Pinpoint the cell where the given text exists, returning its (X, Y) midpoint coordinate. 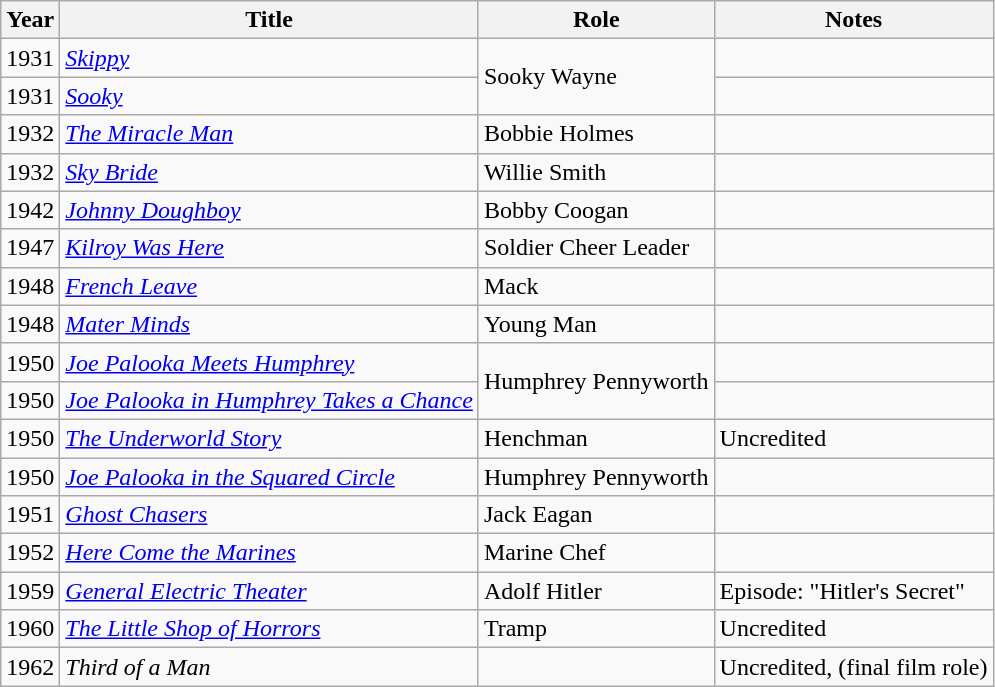
1951 (30, 515)
Young Man (596, 324)
Willie Smith (596, 172)
1952 (30, 553)
Uncredited, (final film role) (854, 667)
General Electric Theater (270, 591)
Third of a Man (270, 667)
The Underworld Story (270, 438)
Ghost Chasers (270, 515)
Johnny Doughboy (270, 210)
1947 (30, 248)
Henchman (596, 438)
Sky Bride (270, 172)
Kilroy Was Here (270, 248)
French Leave (270, 286)
1960 (30, 629)
1962 (30, 667)
The Little Shop of Horrors (270, 629)
Joe Palooka Meets Humphrey (270, 362)
Marine Chef (596, 553)
Sooky (270, 96)
The Miracle Man (270, 134)
Bobby Coogan (596, 210)
Sooky Wayne (596, 77)
Year (30, 20)
Adolf Hitler (596, 591)
1959 (30, 591)
Jack Eagan (596, 515)
Here Come the Marines (270, 553)
Title (270, 20)
Joe Palooka in Humphrey Takes a Chance (270, 400)
Joe Palooka in the Squared Circle (270, 477)
Tramp (596, 629)
Episode: "Hitler's Secret" (854, 591)
Role (596, 20)
1942 (30, 210)
Bobbie Holmes (596, 134)
Mack (596, 286)
Mater Minds (270, 324)
Skippy (270, 58)
Soldier Cheer Leader (596, 248)
Notes (854, 20)
